Capture the cell that displays the provided text and extract its (X, Y) central coordinate. 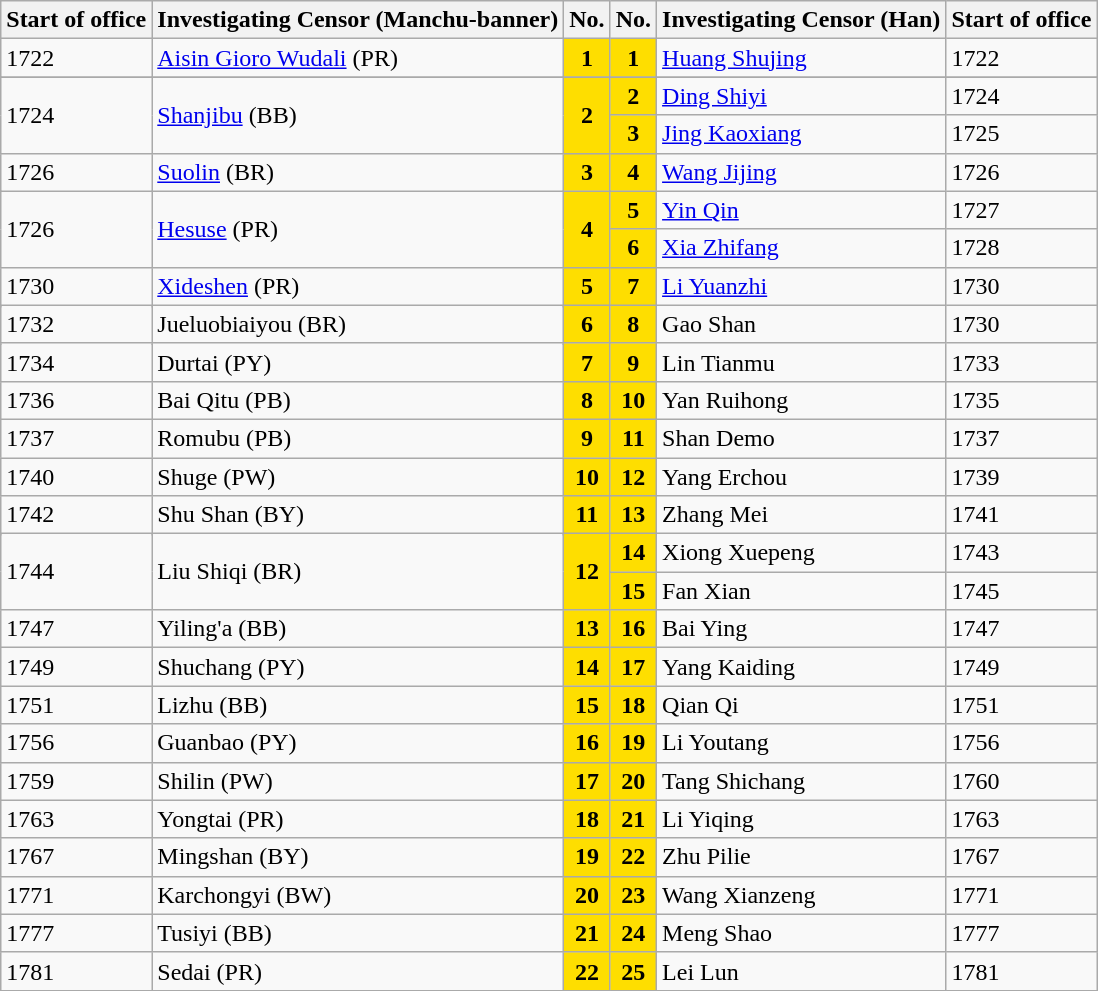
Liu Shiqi (BR) (358, 572)
Yin Qin (802, 210)
Shilin (PW) (358, 781)
1743 (1022, 553)
1739 (1022, 477)
1728 (1022, 248)
Shuchang (PY) (358, 667)
Bai Qitu (PB) (358, 400)
Mingshan (BY) (358, 857)
Yongtai (PR) (358, 819)
Wang Xianzeng (802, 895)
Investigating Censor (Han) (802, 20)
Lei Lun (802, 971)
Hesuse (PR) (358, 229)
1734 (76, 362)
Li Yiqing (802, 819)
Shan Demo (802, 438)
Meng Shao (802, 933)
1745 (1022, 591)
1740 (76, 477)
Yang Erchou (802, 477)
Gao Shan (802, 324)
Xiong Xuepeng (802, 553)
Investigating Censor (Manchu-banner) (358, 20)
Romubu (PB) (358, 438)
1744 (76, 572)
1741 (1022, 515)
Jing Kaoxiang (802, 134)
1733 (1022, 362)
25 (633, 971)
1736 (76, 400)
1759 (76, 781)
Shu Shan (BY) (358, 515)
23 (633, 895)
Guanbao (PY) (358, 743)
1735 (1022, 400)
1725 (1022, 134)
Bai Ying (802, 629)
1742 (76, 515)
Li Yuanzhi (802, 286)
Xia Zhifang (802, 248)
Fan Xian (802, 591)
Sedai (PR) (358, 971)
Lin Tianmu (802, 362)
1727 (1022, 210)
Durtai (PY) (358, 362)
1760 (1022, 781)
Xideshen (PR) (358, 286)
Tusiyi (BB) (358, 933)
Yiling'a (BB) (358, 629)
Karchongyi (BW) (358, 895)
Aisin Gioro Wudali (PR) (358, 58)
Yang Kaiding (802, 667)
Shuge (PW) (358, 477)
Lizhu (BB) (358, 705)
Zhang Mei (802, 515)
Zhu Pilie (802, 857)
Ding Shiyi (802, 96)
Tang Shichang (802, 781)
Wang Jijing (802, 172)
Jueluobiaiyou (BR) (358, 324)
Qian Qi (802, 705)
24 (633, 933)
Huang Shujing (802, 58)
Shanjibu (BB) (358, 115)
Yan Ruihong (802, 400)
1732 (76, 324)
Li Youtang (802, 743)
Suolin (BR) (358, 172)
